Extract the (x, y) coordinate from the center of the cell holding the provided text.  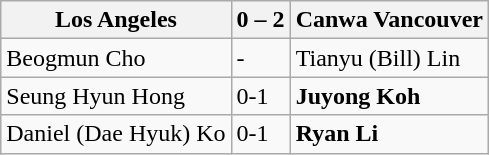
Ryan Li (389, 134)
0 – 2 (260, 20)
Los Angeles (116, 20)
Canwa Vancouver (389, 20)
Juyong Koh (389, 96)
Seung Hyun Hong (116, 96)
Tianyu (Bill) Lin (389, 58)
- (260, 58)
Daniel (Dae Hyuk) Ko (116, 134)
Beogmun Cho (116, 58)
